Extract the [x, y] coordinate from the center of the cell holding the provided text.  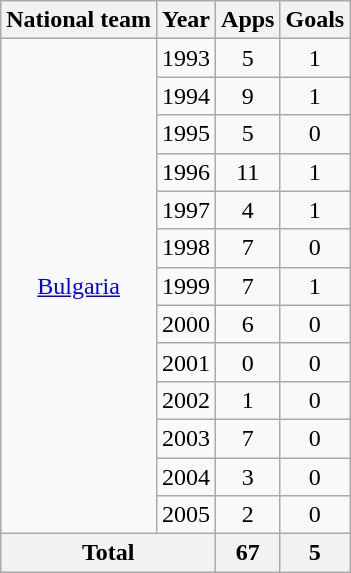
1999 [186, 286]
1993 [186, 58]
2002 [186, 400]
4 [248, 210]
1995 [186, 134]
1997 [186, 210]
Goals [315, 20]
11 [248, 172]
9 [248, 96]
Bulgaria [79, 286]
1998 [186, 248]
2001 [186, 362]
2005 [186, 515]
6 [248, 324]
67 [248, 553]
Year [186, 20]
Apps [248, 20]
2000 [186, 324]
Total [108, 553]
2003 [186, 438]
1996 [186, 172]
1994 [186, 96]
2 [248, 515]
National team [79, 20]
2004 [186, 477]
3 [248, 477]
